Locate the cell with the specified text and output its (x, y) center coordinate. 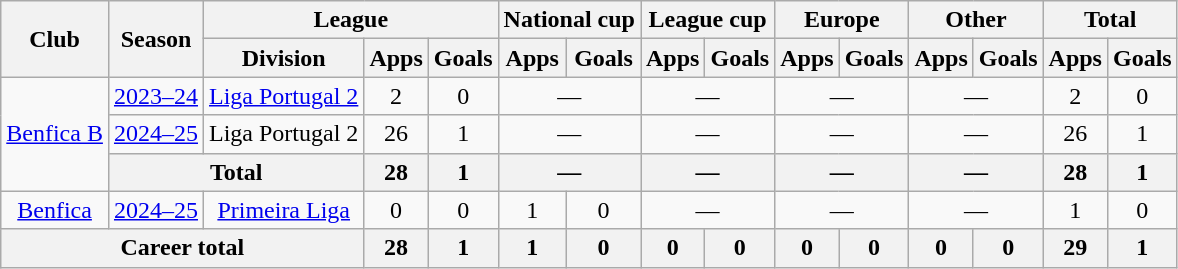
National cup (569, 20)
Season (156, 39)
League cup (707, 20)
Europe (842, 20)
League (352, 20)
Primeira Liga (284, 210)
Division (284, 58)
Club (55, 39)
Other (976, 20)
Benfica B (55, 134)
Career total (182, 248)
Benfica (55, 210)
29 (1075, 248)
2023–24 (156, 96)
